Locate the cell with the specified text and output its [X, Y] center coordinate. 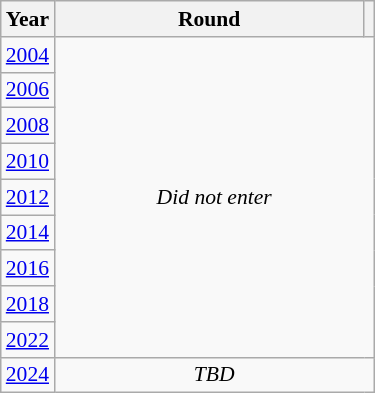
2024 [28, 375]
2016 [28, 269]
2014 [28, 233]
Year [28, 19]
2004 [28, 55]
Did not enter [214, 198]
2022 [28, 340]
2018 [28, 304]
2012 [28, 197]
2010 [28, 162]
Round [209, 19]
2008 [28, 126]
2006 [28, 90]
TBD [214, 375]
